Locate the cell with the specified text and output its (X, Y) center coordinate. 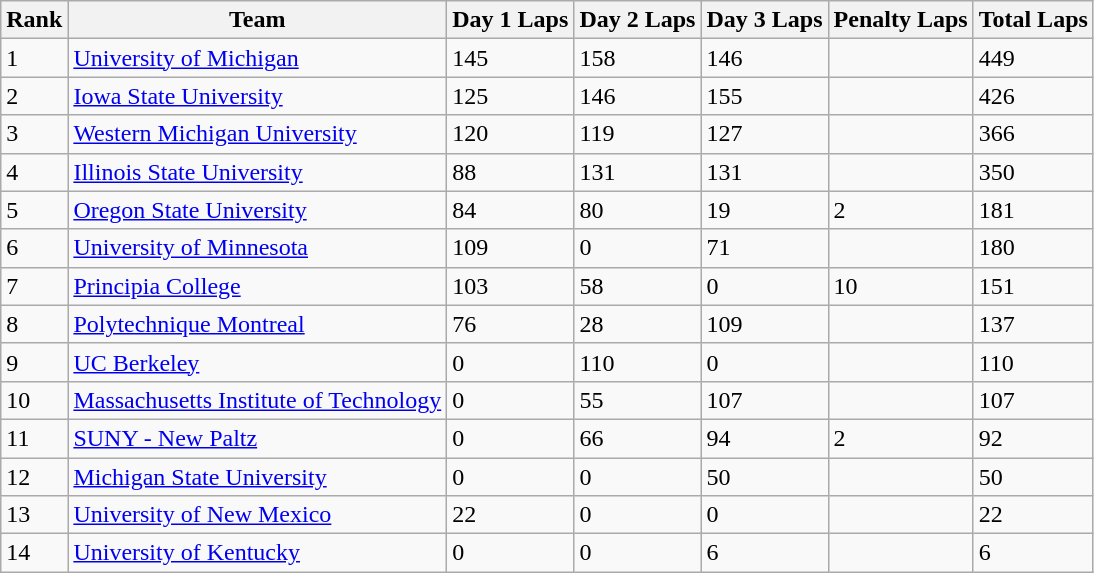
University of New Mexico (258, 515)
University of Kentucky (258, 553)
366 (1033, 134)
80 (638, 210)
4 (34, 172)
SUNY - New Paltz (258, 438)
Illinois State University (258, 172)
Michigan State University (258, 477)
11 (34, 438)
119 (638, 134)
UC Berkeley (258, 362)
137 (1033, 324)
Principia College (258, 286)
180 (1033, 248)
1 (34, 58)
76 (510, 324)
University of Minnesota (258, 248)
28 (638, 324)
3 (34, 134)
120 (510, 134)
94 (764, 438)
55 (638, 400)
14 (34, 553)
Total Laps (1033, 20)
19 (764, 210)
84 (510, 210)
7 (34, 286)
158 (638, 58)
Day 2 Laps (638, 20)
350 (1033, 172)
Western Michigan University (258, 134)
145 (510, 58)
Rank (34, 20)
426 (1033, 96)
University of Michigan (258, 58)
Massachusetts Institute of Technology (258, 400)
8 (34, 324)
9 (34, 362)
58 (638, 286)
Day 3 Laps (764, 20)
Day 1 Laps (510, 20)
Oregon State University (258, 210)
181 (1033, 210)
155 (764, 96)
103 (510, 286)
Iowa State University (258, 96)
92 (1033, 438)
449 (1033, 58)
13 (34, 515)
71 (764, 248)
Polytechnique Montreal (258, 324)
Penalty Laps (900, 20)
151 (1033, 286)
88 (510, 172)
125 (510, 96)
66 (638, 438)
Team (258, 20)
12 (34, 477)
5 (34, 210)
127 (764, 134)
